Determine the (X, Y) coordinate at the center of the cell enclosing the given text.  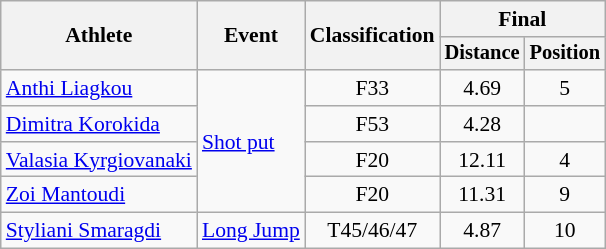
4.87 (482, 231)
Final (522, 19)
Athlete (99, 36)
12.11 (482, 160)
5 (565, 88)
Valasia Kyrgiovanaki (99, 160)
Distance (482, 54)
11.31 (482, 195)
Dimitra Korokida (99, 124)
4.69 (482, 88)
10 (565, 231)
9 (565, 195)
F33 (372, 88)
4.28 (482, 124)
Position (565, 54)
Event (251, 36)
Styliani Smaragdi (99, 231)
Classification (372, 36)
F53 (372, 124)
Long Jump (251, 231)
Shot put (251, 141)
Zoi Mantoudi (99, 195)
4 (565, 160)
Anthi Liagkou (99, 88)
T45/46/47 (372, 231)
